Provide the (X, Y) coordinate of the cell's center where the given text is located.  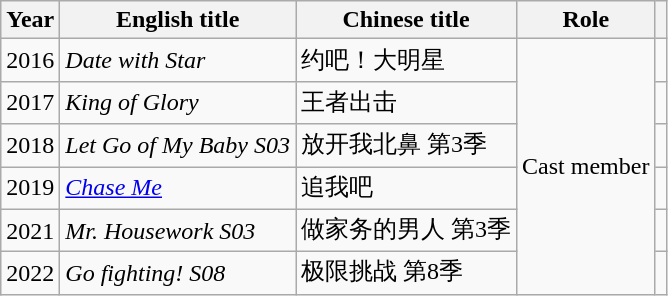
King of Glory (178, 102)
极限挑战 第8季 (406, 274)
王者出击 (406, 102)
English title (178, 20)
2019 (30, 188)
Chinese title (406, 20)
Cast member (586, 166)
做家务的男人 第3季 (406, 230)
2018 (30, 146)
2022 (30, 274)
Mr. Housework S03 (178, 230)
Go fighting! S08 (178, 274)
Role (586, 20)
2017 (30, 102)
Year (30, 20)
2021 (30, 230)
Chase Me (178, 188)
放开我北鼻 第3季 (406, 146)
约吧！大明星 (406, 60)
追我吧 (406, 188)
Date with Star (178, 60)
Let Go of My Baby S03 (178, 146)
2016 (30, 60)
